Provide the [x, y] coordinate of the cell's center where the given text is located.  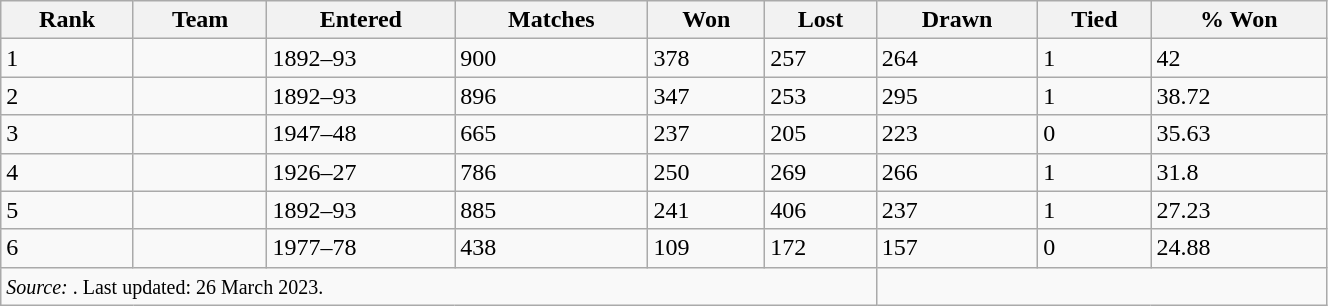
295 [957, 96]
157 [957, 248]
Matches [552, 20]
% Won [1238, 20]
266 [957, 172]
3 [68, 134]
Team [200, 20]
24.88 [1238, 248]
172 [821, 248]
269 [821, 172]
Tied [1094, 20]
264 [957, 58]
1947–48 [361, 134]
665 [552, 134]
786 [552, 172]
241 [706, 210]
Drawn [957, 20]
223 [957, 134]
5 [68, 210]
438 [552, 248]
38.72 [1238, 96]
900 [552, 58]
257 [821, 58]
Won [706, 20]
4 [68, 172]
35.63 [1238, 134]
109 [706, 248]
1926–27 [361, 172]
253 [821, 96]
885 [552, 210]
250 [706, 172]
31.8 [1238, 172]
2 [68, 96]
Entered [361, 20]
347 [706, 96]
Lost [821, 20]
Rank [68, 20]
205 [821, 134]
6 [68, 248]
1977–78 [361, 248]
378 [706, 58]
42 [1238, 58]
Source: . Last updated: 26 March 2023. [438, 286]
406 [821, 210]
27.23 [1238, 210]
896 [552, 96]
